Find where the given text appears and provide that cell's center as [x, y] coordinate. 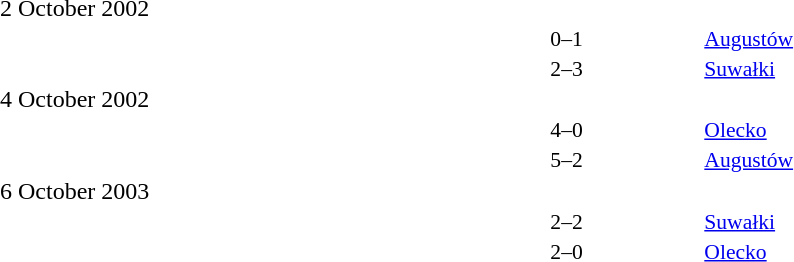
5–2 [566, 160]
2–2 [566, 222]
4–0 [566, 130]
2–3 [566, 68]
0–1 [566, 38]
